Find where the given text appears and provide that cell's center as [x, y] coordinate. 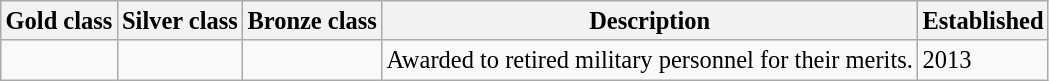
Description [650, 20]
2013 [984, 60]
Established [984, 20]
Awarded to retired military personnel for their merits. [650, 60]
Bronze class [312, 20]
Silver class [180, 20]
Gold class [59, 20]
